Scan for the cell matching the given text and deliver its [x, y] coordinate at center. 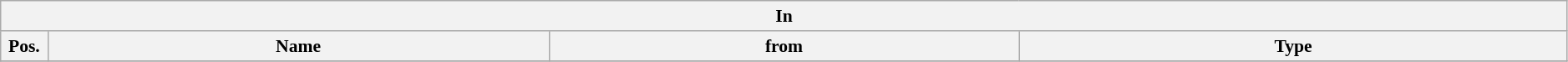
Name [298, 46]
In [784, 16]
Type [1293, 46]
Pos. [24, 46]
from [784, 46]
